Return [x, y] of the center of cell containing provided text 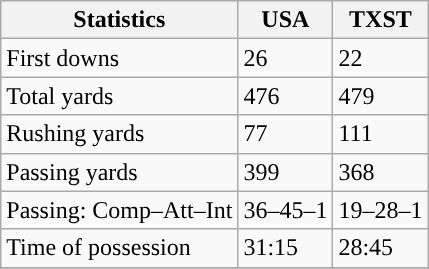
111 [380, 134]
31:15 [286, 248]
First downs [120, 58]
476 [286, 96]
479 [380, 96]
26 [286, 58]
Total yards [120, 96]
399 [286, 172]
Time of possession [120, 248]
USA [286, 20]
Statistics [120, 20]
TXST [380, 20]
Passing yards [120, 172]
36–45–1 [286, 210]
Passing: Comp–Att–Int [120, 210]
77 [286, 134]
19–28–1 [380, 210]
22 [380, 58]
368 [380, 172]
Rushing yards [120, 134]
28:45 [380, 248]
